Search for the cell housing the specified text and yield its (x, y) center coordinate. 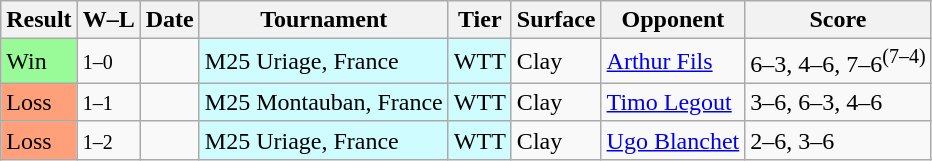
Surface (556, 20)
Arthur Fils (673, 62)
W–L (108, 20)
Opponent (673, 20)
Tournament (324, 20)
Score (838, 20)
2–6, 3–6 (838, 140)
1–2 (108, 140)
Win (39, 62)
M25 Montauban, France (324, 102)
Ugo Blanchet (673, 140)
1–0 (108, 62)
Result (39, 20)
Tier (480, 20)
6–3, 4–6, 7–6(7–4) (838, 62)
Date (170, 20)
3–6, 6–3, 4–6 (838, 102)
1–1 (108, 102)
Timo Legout (673, 102)
